Detect which cell encompasses the target text, then output its (x, y) center coordinate. 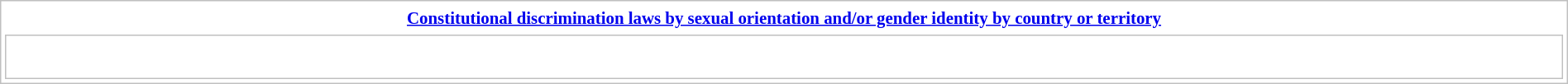
Constitutional discrimination laws by sexual orientation and/or gender identity by country or territory (784, 18)
